Pinpoint the cell where the given text exists, returning its [x, y] midpoint coordinate. 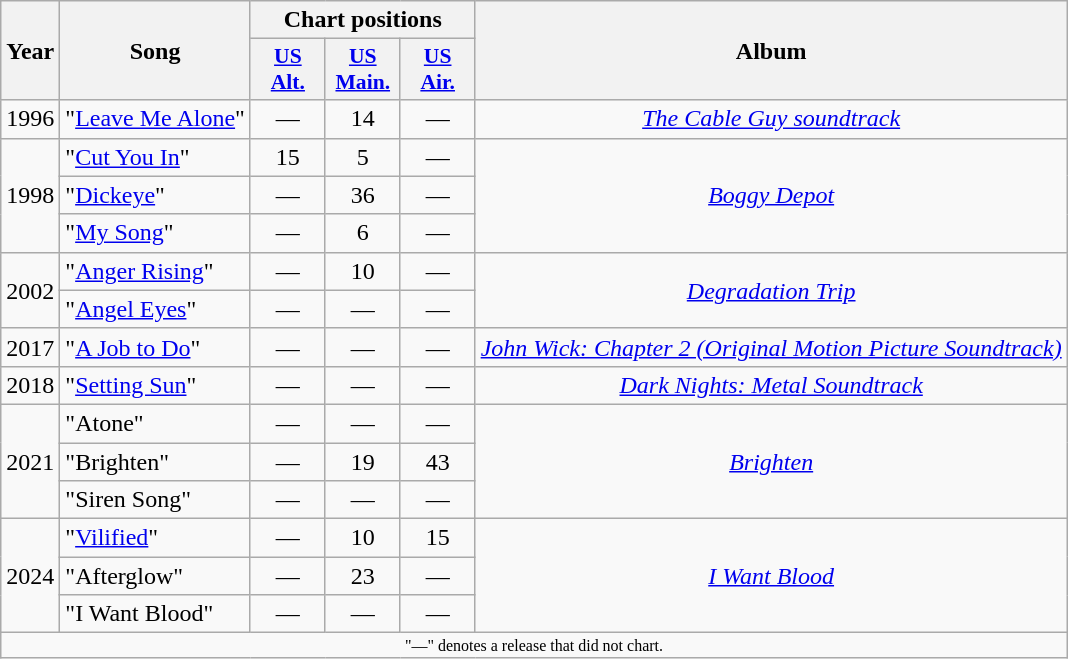
2017 [30, 347]
14 [362, 119]
John Wick: Chapter 2 (Original Motion Picture Soundtrack) [771, 347]
"My Song" [156, 233]
"I Want Blood" [156, 614]
Song [156, 50]
1998 [30, 195]
2024 [30, 576]
USAlt. [288, 70]
23 [362, 576]
2018 [30, 385]
19 [362, 461]
Year [30, 50]
"—" denotes a release that did not chart. [534, 645]
"Anger Rising" [156, 271]
43 [438, 461]
1996 [30, 119]
Degradation Trip [771, 290]
"Leave Me Alone" [156, 119]
Brighten [771, 461]
Chart positions [362, 20]
6 [362, 233]
"Afterglow" [156, 576]
Album [771, 50]
"Vilified" [156, 538]
USAir. [438, 70]
The Cable Guy soundtrack [771, 119]
"Angel Eyes" [156, 309]
"Setting Sun" [156, 385]
"Dickeye" [156, 195]
5 [362, 157]
Boggy Depot [771, 195]
USMain. [362, 70]
Dark Nights: Metal Soundtrack [771, 385]
"Atone" [156, 423]
"Siren Song" [156, 500]
"Cut You In" [156, 157]
"Brighten" [156, 461]
2021 [30, 461]
I Want Blood [771, 576]
2002 [30, 290]
"A Job to Do" [156, 347]
36 [362, 195]
